Find where the given text appears and provide that cell's center as [x, y] coordinate. 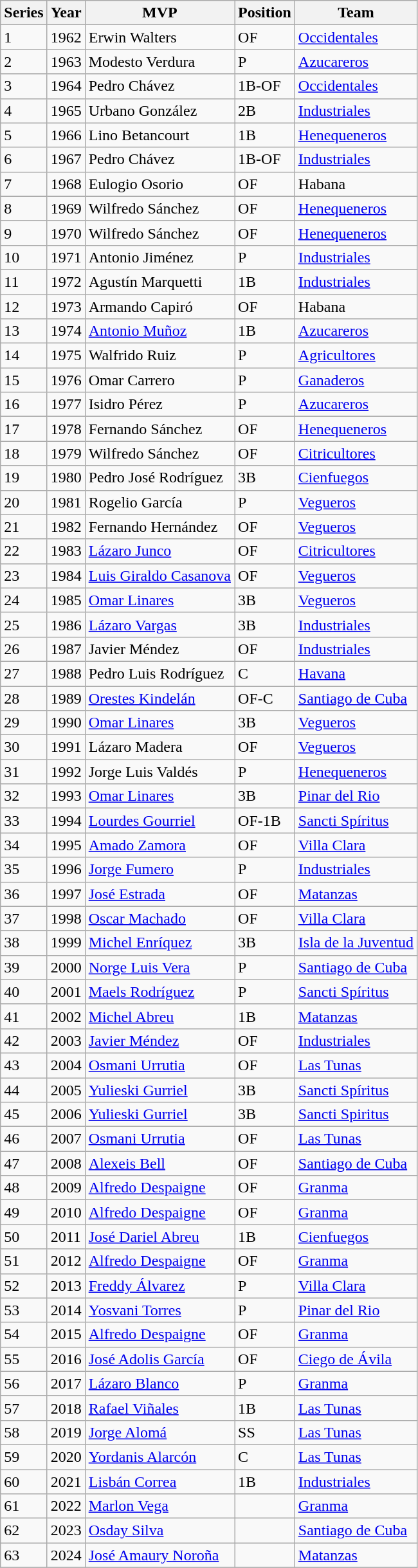
1990 [66, 723]
Fernando Sánchez [159, 429]
12 [24, 307]
26 [24, 649]
39 [24, 967]
1 [24, 37]
José Adolis García [159, 1359]
1964 [66, 86]
Luis Giraldo Casanova [159, 576]
Isidro Pérez [159, 405]
Isla de la Juventud [356, 943]
63 [24, 1555]
45 [24, 1115]
49 [24, 1212]
42 [24, 1041]
15 [24, 380]
13 [24, 331]
1996 [66, 870]
Lázaro Blanco [159, 1383]
2006 [66, 1115]
1973 [66, 307]
21 [24, 527]
Armando Capiró [159, 307]
43 [24, 1065]
7 [24, 184]
Modesto Verdura [159, 62]
2009 [66, 1188]
Position [265, 13]
Lino Betancourt [159, 135]
2019 [66, 1432]
48 [24, 1188]
2017 [66, 1383]
8 [24, 208]
2012 [66, 1261]
1986 [66, 624]
2014 [66, 1310]
1981 [66, 502]
1966 [66, 135]
29 [24, 723]
9 [24, 233]
52 [24, 1286]
2B [265, 111]
OF-C [265, 698]
Amado Zamora [159, 845]
62 [24, 1531]
11 [24, 282]
28 [24, 698]
Norge Luis Vera [159, 967]
Urbano González [159, 111]
Sancti Spiritus [356, 1115]
Maels Rodríguez [159, 992]
2 [24, 62]
2002 [66, 1016]
1970 [66, 233]
Havana [356, 673]
2001 [66, 992]
16 [24, 405]
Pedro José Rodríguez [159, 478]
22 [24, 551]
6 [24, 160]
3 [24, 86]
Rogelio García [159, 502]
1968 [66, 184]
2020 [66, 1457]
2018 [66, 1408]
1975 [66, 356]
1963 [66, 62]
2000 [66, 967]
23 [24, 576]
1992 [66, 772]
Yosvani Torres [159, 1310]
Michel Abreu [159, 1016]
17 [24, 429]
Osday Silva [159, 1531]
38 [24, 943]
2016 [66, 1359]
56 [24, 1383]
Lázaro Madera [159, 747]
Agustín Marquetti [159, 282]
1967 [66, 160]
14 [24, 356]
1962 [66, 37]
MVP [159, 13]
55 [24, 1359]
44 [24, 1090]
1971 [66, 257]
33 [24, 821]
36 [24, 894]
1998 [66, 918]
46 [24, 1139]
1985 [66, 600]
Walfrido Ruiz [159, 356]
19 [24, 478]
1994 [66, 821]
27 [24, 673]
1965 [66, 111]
30 [24, 747]
2008 [66, 1163]
20 [24, 502]
10 [24, 257]
4 [24, 111]
60 [24, 1481]
40 [24, 992]
Marlon Vega [159, 1506]
51 [24, 1261]
Alexeis Bell [159, 1163]
1977 [66, 405]
18 [24, 453]
34 [24, 845]
1969 [66, 208]
57 [24, 1408]
1991 [66, 747]
José Dariel Abreu [159, 1237]
Pedro Luis Rodríguez [159, 673]
37 [24, 918]
1978 [66, 429]
SS [265, 1432]
2024 [66, 1555]
Freddy Álvarez [159, 1286]
1979 [66, 453]
1972 [66, 282]
Ciego de Ávila [356, 1359]
2005 [66, 1090]
Erwin Walters [159, 37]
2004 [66, 1065]
54 [24, 1335]
58 [24, 1432]
2003 [66, 1041]
1995 [66, 845]
24 [24, 600]
Yordanis Alarcón [159, 1457]
Rafael Viñales [159, 1408]
Series [24, 13]
José Estrada [159, 894]
Fernando Hernández [159, 527]
1976 [66, 380]
Year [66, 13]
1982 [66, 527]
Jorge Luis Valdés [159, 772]
1999 [66, 943]
1993 [66, 796]
Michel Enríquez [159, 943]
1997 [66, 894]
61 [24, 1506]
35 [24, 870]
1988 [66, 673]
1983 [66, 551]
Jorge Fumero [159, 870]
1984 [66, 576]
2021 [66, 1481]
2007 [66, 1139]
Jorge Alomá [159, 1432]
2022 [66, 1506]
53 [24, 1310]
32 [24, 796]
1980 [66, 478]
50 [24, 1237]
31 [24, 772]
47 [24, 1163]
2015 [66, 1335]
25 [24, 624]
41 [24, 1016]
1987 [66, 649]
Lourdes Gourriel [159, 821]
Eulogio Osorio [159, 184]
59 [24, 1457]
Lázaro Junco [159, 551]
2011 [66, 1237]
Lázaro Vargas [159, 624]
2013 [66, 1286]
1974 [66, 331]
1989 [66, 698]
Omar Carrero [159, 380]
Lisbán Correa [159, 1481]
Antonio Muñoz [159, 331]
Ganaderos [356, 380]
Orestes Kindelán [159, 698]
5 [24, 135]
Team [356, 13]
2010 [66, 1212]
José Amaury Noroña [159, 1555]
Agricultores [356, 356]
Antonio Jiménez [159, 257]
Oscar Machado [159, 918]
2023 [66, 1531]
OF-1B [265, 821]
